Output the [X, Y] coordinate of the center of the cell containing the given text.  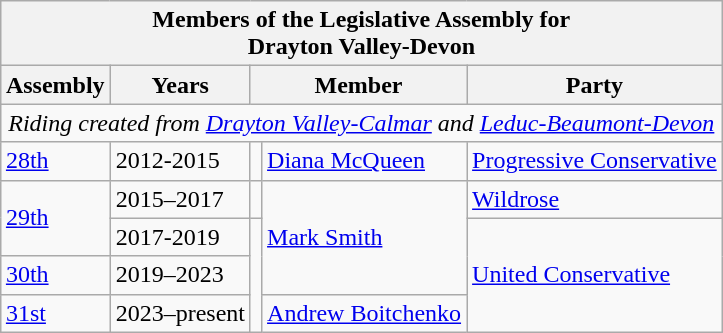
30th [55, 275]
Members of the Legislative Assembly forDrayton Valley-Devon [361, 34]
2017-2019 [180, 237]
Diana McQueen [364, 161]
United Conservative [595, 275]
Andrew Boitchenko [364, 313]
28th [55, 161]
2015–2017 [180, 199]
2023–present [180, 313]
Mark Smith [364, 237]
Assembly [55, 85]
Wildrose [595, 199]
Progressive Conservative [595, 161]
31st [55, 313]
Riding created from Drayton Valley-Calmar and Leduc-Beaumont-Devon [361, 123]
2019–2023 [180, 275]
29th [55, 218]
Years [180, 85]
2012-2015 [180, 161]
Member [358, 85]
Party [595, 85]
